For the text-containing cell, return its midpoint in (X, Y) coordinate format. 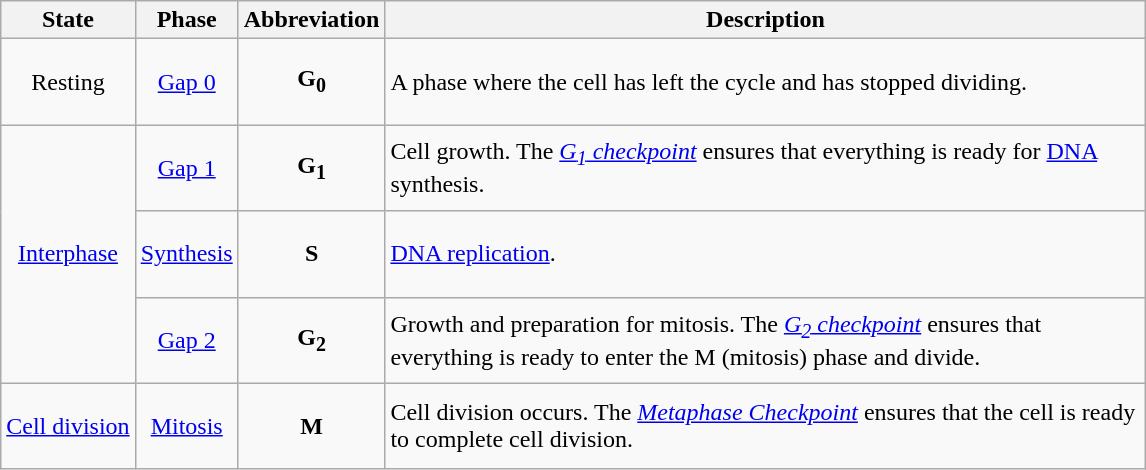
State (68, 20)
G1 (312, 168)
DNA replication. (766, 254)
Abbreviation (312, 20)
Mitosis (186, 426)
Interphase (68, 254)
Synthesis (186, 254)
G2 (312, 340)
A phase where the cell has left the cycle and has stopped dividing. (766, 82)
Growth and preparation for mitosis. The G2 checkpoint ensures that everything is ready to enter the M (mitosis) phase and divide. (766, 340)
G0 (312, 82)
Gap 0 (186, 82)
M (312, 426)
Gap 2 (186, 340)
S (312, 254)
Resting (68, 82)
Cell growth. The G1 checkpoint ensures that everything is ready for DNA synthesis. (766, 168)
Phase (186, 20)
Cell division occurs. The Metaphase Checkpoint ensures that the cell is ready to complete cell division. (766, 426)
Cell division (68, 426)
Gap 1 (186, 168)
Description (766, 20)
